Find where the given text appears and provide that cell's center as [X, Y] coordinate. 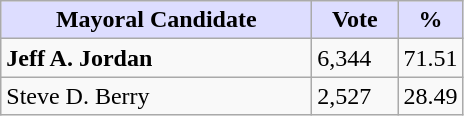
6,344 [355, 58]
Jeff A. Jordan [156, 58]
2,527 [355, 96]
Steve D. Berry [156, 96]
Vote [355, 20]
71.51 [430, 58]
% [430, 20]
Mayoral Candidate [156, 20]
28.49 [430, 96]
